Scan for the cell matching the given text and deliver its [x, y] coordinate at center. 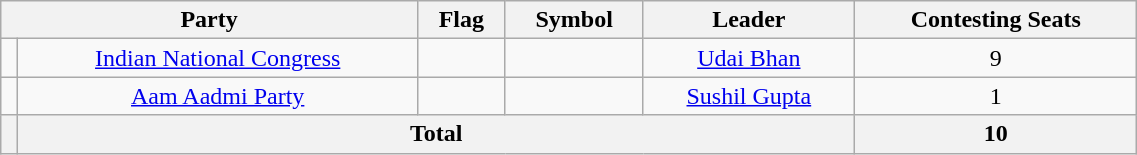
Leader [749, 20]
9 [996, 58]
Flag [461, 20]
Aam Aadmi Party [218, 96]
Udai Bhan [749, 58]
Contesting Seats [996, 20]
10 [996, 134]
Sushil Gupta [749, 96]
Symbol [574, 20]
1 [996, 96]
Total [436, 134]
Indian National Congress [218, 58]
Party [210, 20]
